Identify which cell holds the provided text, then report its (X, Y) central coordinate. 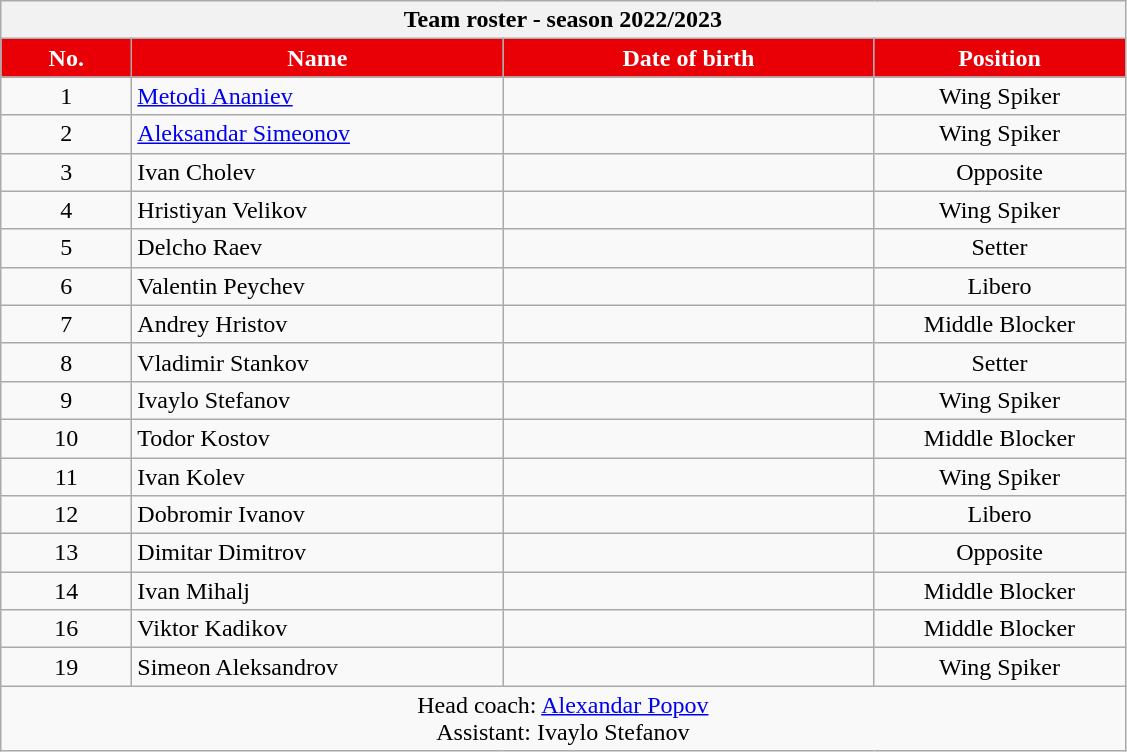
1 (66, 96)
No. (66, 58)
9 (66, 400)
Date of birth (688, 58)
Ivaylo Stefanov (318, 400)
5 (66, 248)
Todor Kostov (318, 438)
Metodi Ananiev (318, 96)
Ivan Cholev (318, 172)
Simeon Aleksandrov (318, 667)
7 (66, 324)
Dimitar Dimitrov (318, 553)
Vladimir Stankov (318, 362)
3 (66, 172)
Viktor Kadikov (318, 629)
10 (66, 438)
Aleksandar Simeonov (318, 134)
14 (66, 591)
Position (1000, 58)
Hristiyan Velikov (318, 210)
2 (66, 134)
Valentin Peychev (318, 286)
4 (66, 210)
6 (66, 286)
12 (66, 515)
Andrey Hristov (318, 324)
8 (66, 362)
16 (66, 629)
19 (66, 667)
Delcho Raev (318, 248)
Team roster - season 2022/2023 (563, 20)
Dobromir Ivanov (318, 515)
Ivan Mihalj (318, 591)
11 (66, 477)
13 (66, 553)
Ivan Kolev (318, 477)
Head coach: Alexandar PopovAssistant: Ivaylo Stefanov (563, 718)
Name (318, 58)
